Locate the cell with the specified text and output its (X, Y) center coordinate. 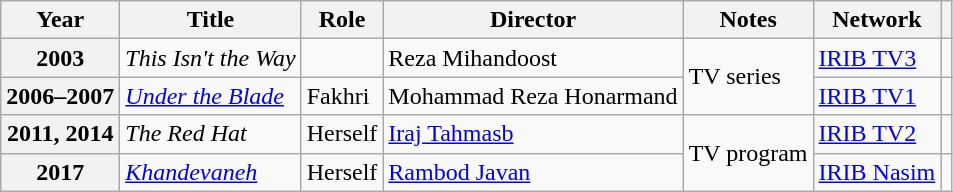
TV series (748, 77)
Iraj Tahmasb (533, 134)
Network (877, 20)
IRIB Nasim (877, 172)
IRIB TV2 (877, 134)
Year (60, 20)
Title (210, 20)
Under the Blade (210, 96)
Khandevaneh (210, 172)
Mohammad Reza Honarmand (533, 96)
Reza Mihandoost (533, 58)
2006–2007 (60, 96)
The Red Hat (210, 134)
IRIB TV1 (877, 96)
Rambod Javan (533, 172)
Role (342, 20)
IRIB TV3 (877, 58)
Director (533, 20)
Fakhri (342, 96)
This Isn't the Way (210, 58)
Notes (748, 20)
2011, 2014 (60, 134)
2003 (60, 58)
TV program (748, 153)
2017 (60, 172)
